Locate the cell with the specified text and output its [x, y] center coordinate. 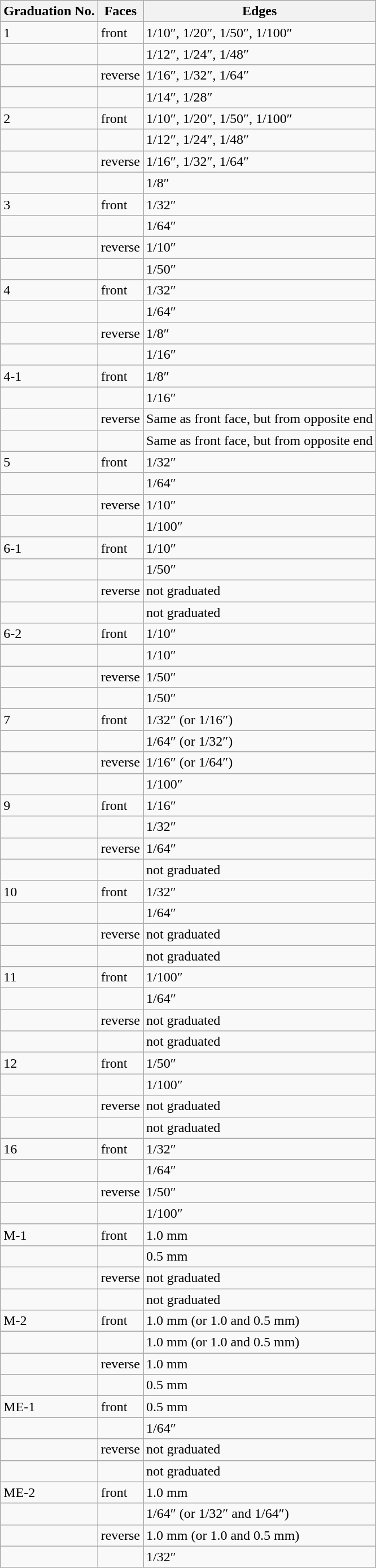
Faces [120, 11]
1/32″ (or 1/16″) [260, 720]
ME-1 [49, 1407]
Graduation No. [49, 11]
M-2 [49, 1321]
2 [49, 118]
9 [49, 805]
M-1 [49, 1235]
4-1 [49, 376]
1/64″ (or 1/32″ and 1/64″) [260, 1514]
1/14″, 1/28″ [260, 97]
1 [49, 33]
16 [49, 1149]
4 [49, 290]
12 [49, 1063]
6-2 [49, 634]
Edges [260, 11]
11 [49, 977]
5 [49, 462]
3 [49, 204]
1/16″ (or 1/64″) [260, 763]
7 [49, 720]
6-1 [49, 548]
10 [49, 891]
ME-2 [49, 1492]
1/64″ (or 1/32″) [260, 741]
